Determine the (X, Y) coordinate at the center of the cell enclosing the given text.  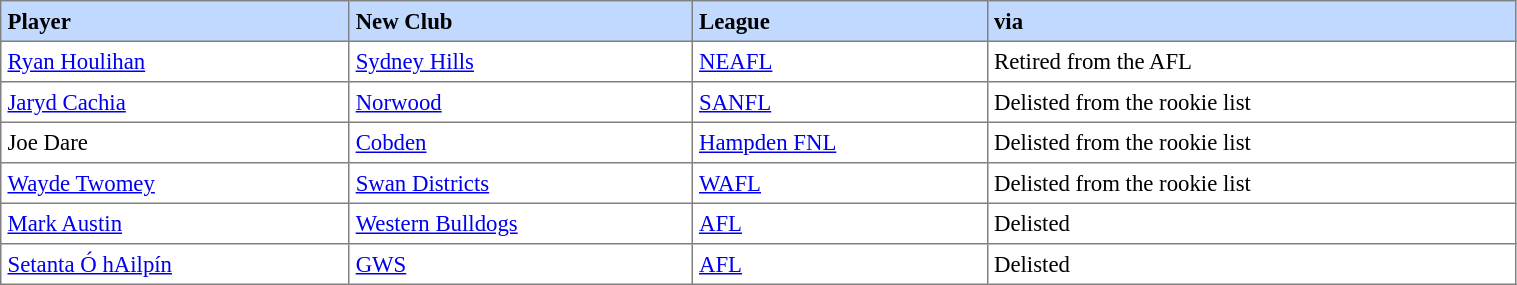
NEAFL (840, 61)
Hampden FNL (840, 142)
Wayde Twomey (175, 183)
Ryan Houlihan (175, 61)
WAFL (840, 183)
Norwood (520, 102)
New Club (520, 21)
Retired from the AFL (1252, 61)
Cobden (520, 142)
via (1252, 21)
GWS (520, 264)
Jaryd Cachia (175, 102)
Player (175, 21)
Mark Austin (175, 223)
Western Bulldogs (520, 223)
Joe Dare (175, 142)
SANFL (840, 102)
Sydney Hills (520, 61)
Setanta Ó hAilpín (175, 264)
League (840, 21)
Swan Districts (520, 183)
